Locate the cell with the specified text and output its [x, y] center coordinate. 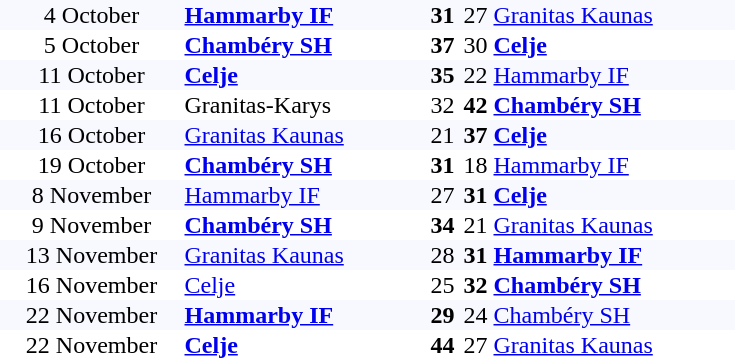
19 October [92, 165]
16 November [92, 285]
35 [442, 75]
22 November [92, 315]
42 [476, 105]
9 November [92, 225]
30 [476, 45]
Granitas-Karys [304, 105]
8 November [92, 195]
18 [476, 165]
22 [476, 75]
5 October [92, 45]
34 [442, 225]
29 [442, 315]
25 [442, 285]
13 November [92, 255]
4 October [92, 15]
16 October [92, 135]
24 [476, 315]
28 [442, 255]
